Detect which cell encompasses the target text, then output its (x, y) center coordinate. 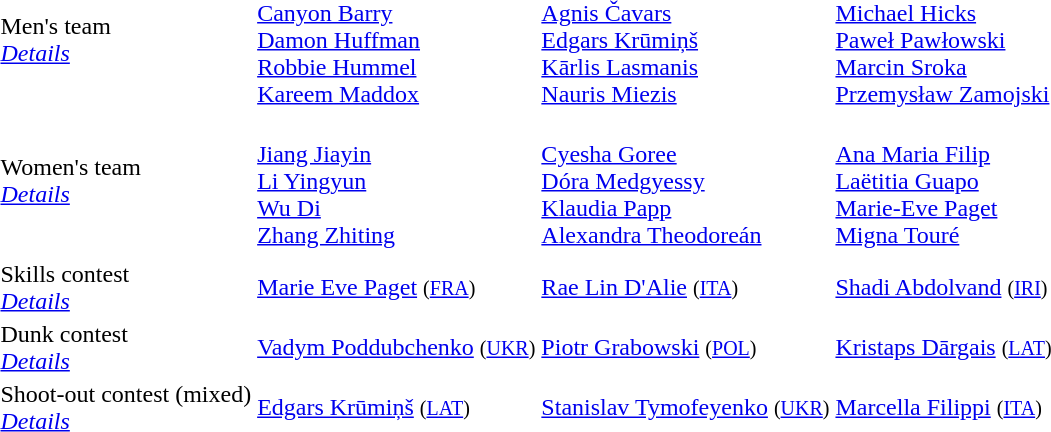
Cyesha GoreeDóra MedgyessyKlaudia PappAlexandra Theodoreán (686, 181)
Marie Eve Paget (FRA) (396, 288)
Jiang JiayinLi YingyunWu DiZhang Zhiting (396, 181)
Vadym Poddubchenko (UKR) (396, 348)
Piotr Grabowski (POL) (686, 348)
Rae Lin D'Alie (ITA) (686, 288)
